Pinpoint the cell where the given text exists, returning its (X, Y) midpoint coordinate. 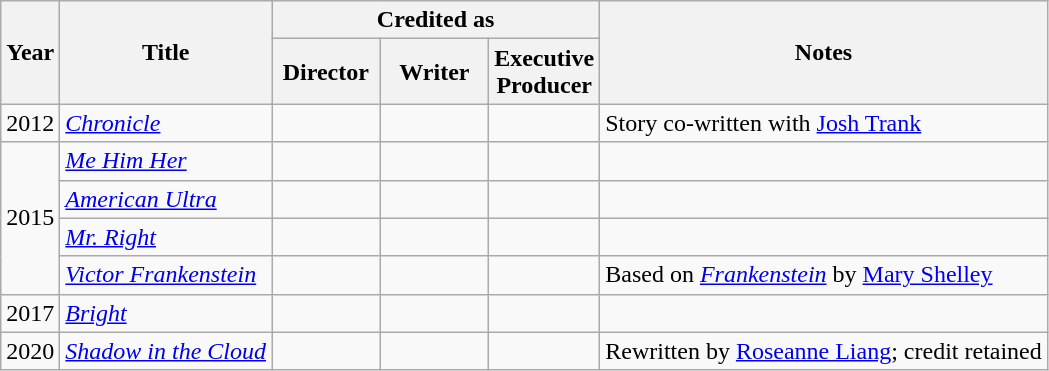
2015 (30, 218)
2012 (30, 123)
Me Him Her (166, 161)
Story co-written with Josh Trank (824, 123)
Mr. Right (166, 237)
Chronicle (166, 123)
Credited as (436, 20)
Year (30, 52)
Title (166, 52)
Bright (166, 313)
Victor Frankenstein (166, 275)
American Ultra (166, 199)
2017 (30, 313)
Shadow in the Cloud (166, 351)
Writer (434, 72)
Based on Frankenstein by Mary Shelley (824, 275)
Rewritten by Roseanne Liang; credit retained (824, 351)
Notes (824, 52)
Director (326, 72)
2020 (30, 351)
Executive Producer (544, 72)
